Scan for the cell matching the given text and deliver its [x, y] coordinate at center. 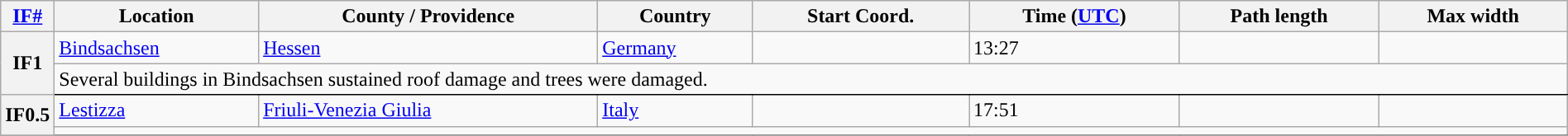
Lestizza [157, 110]
Time (UTC) [1075, 16]
17:51 [1075, 110]
Bindsachsen [157, 48]
County / Providence [428, 16]
Start Coord. [861, 16]
Several buildings in Bindsachsen sustained roof damage and trees were damaged. [810, 79]
IF0.5 [28, 115]
IF1 [28, 63]
Friuli-Venezia Giulia [428, 110]
Country [675, 16]
Location [157, 16]
Path length [1279, 16]
Max width [1473, 16]
13:27 [1075, 48]
Germany [675, 48]
Hessen [428, 48]
IF# [28, 16]
Italy [675, 110]
